Determine the [x, y] coordinate at the center of the cell enclosing the given text.  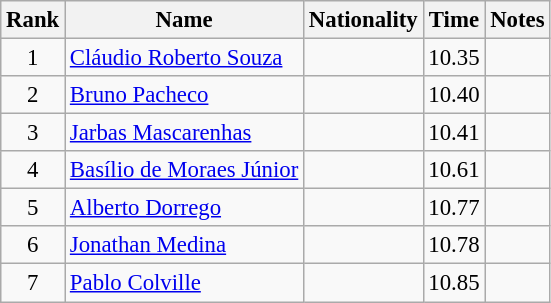
Alberto Dorrego [184, 208]
5 [33, 208]
Nationality [364, 20]
10.85 [454, 283]
Basílio de Moraes Júnior [184, 170]
Pablo Colville [184, 283]
Jonathan Medina [184, 245]
Time [454, 20]
Jarbas Mascarenhas [184, 133]
10.78 [454, 245]
Rank [33, 20]
10.77 [454, 208]
10.40 [454, 95]
10.61 [454, 170]
Name [184, 20]
2 [33, 95]
6 [33, 245]
3 [33, 133]
Notes [518, 20]
Cláudio Roberto Souza [184, 58]
10.35 [454, 58]
10.41 [454, 133]
4 [33, 170]
1 [33, 58]
7 [33, 283]
Bruno Pacheco [184, 95]
